Return (x, y) of the center of cell containing provided text 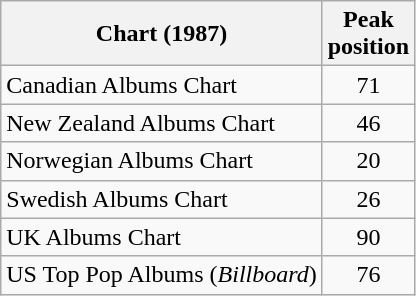
Chart (1987) (162, 34)
New Zealand Albums Chart (162, 123)
UK Albums Chart (162, 237)
26 (368, 199)
90 (368, 237)
Canadian Albums Chart (162, 85)
US Top Pop Albums (Billboard) (162, 275)
20 (368, 161)
Norwegian Albums Chart (162, 161)
46 (368, 123)
Swedish Albums Chart (162, 199)
71 (368, 85)
Peakposition (368, 34)
76 (368, 275)
